Pinpoint the cell where the given text exists, returning its [X, Y] midpoint coordinate. 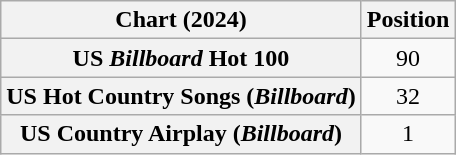
Position [408, 20]
US Country Airplay (Billboard) [181, 134]
US Hot Country Songs (Billboard) [181, 96]
US Billboard Hot 100 [181, 58]
90 [408, 58]
Chart (2024) [181, 20]
32 [408, 96]
1 [408, 134]
